Detect which cell encompasses the target text, then output its (X, Y) center coordinate. 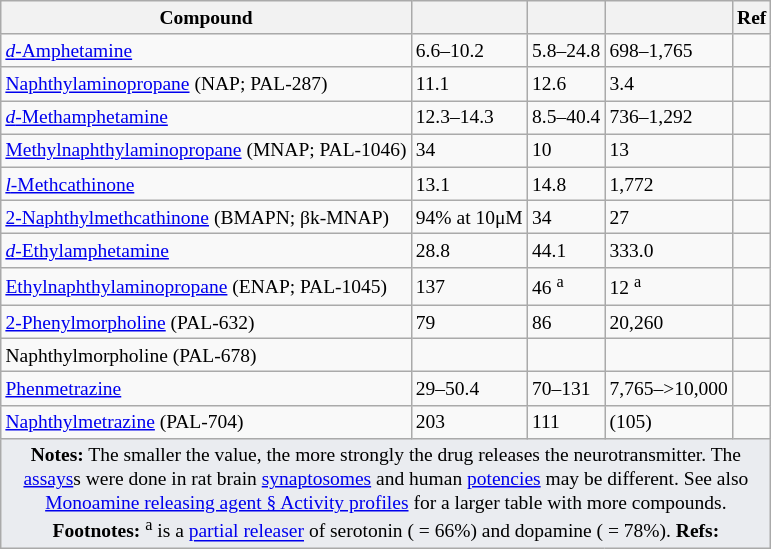
20,260 (669, 322)
27 (669, 216)
10 (566, 150)
l-Methcathinone (206, 184)
203 (469, 422)
79 (469, 322)
Compound (206, 18)
Ref (752, 18)
Naphthylmetrazine (PAL-704) (206, 422)
12 a (669, 286)
333.0 (669, 250)
94% at 10μM (469, 216)
13 (669, 150)
Methylnaphthylaminopropane (MNAP; PAL-1046) (206, 150)
11.1 (469, 84)
137 (469, 286)
Naphthylaminopropane (NAP; PAL-287) (206, 84)
46 a (566, 286)
8.5–40.4 (566, 118)
44.1 (566, 250)
Ethylnaphthylaminopropane (ENAP; PAL-1045) (206, 286)
28.8 (469, 250)
Phenmetrazine (206, 388)
86 (566, 322)
14.8 (566, 184)
70–131 (566, 388)
5.8–24.8 (566, 50)
698–1,765 (669, 50)
6.6–10.2 (469, 50)
29–50.4 (469, 388)
2-Phenylmorpholine (PAL-632) (206, 322)
d-Methamphetamine (206, 118)
Naphthylmorpholine (PAL-678) (206, 356)
111 (566, 422)
1,772 (669, 184)
7,765–>10,000 (669, 388)
(105) (669, 422)
12.6 (566, 84)
736–1,292 (669, 118)
d-Ethylamphetamine (206, 250)
12.3–14.3 (469, 118)
13.1 (469, 184)
3.4 (669, 84)
d-Amphetamine (206, 50)
2-Naphthylmethcathinone (BMAPN; βk-MNAP) (206, 216)
